Provide the (x, y) coordinate of the cell's center where the given text is located.  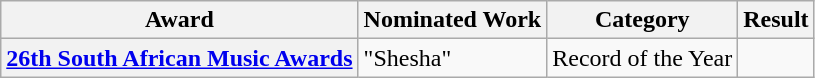
Category (642, 20)
26th South African Music Awards (180, 58)
"Shesha" (452, 58)
Nominated Work (452, 20)
Award (180, 20)
Result (776, 20)
Record of the Year (642, 58)
